Return the (X, Y) coordinate for the center point of the cell that contains the specified text.  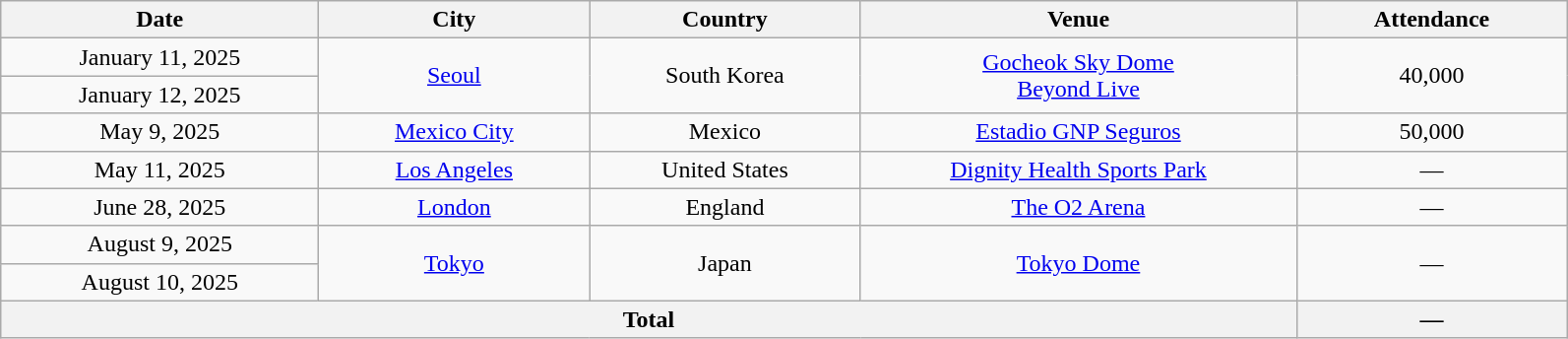
Date (159, 20)
Dignity Health Sports Park (1079, 169)
August 9, 2025 (159, 244)
Los Angeles (455, 169)
June 28, 2025 (159, 207)
Seoul (455, 76)
Country (724, 20)
Total (649, 319)
Mexico (724, 132)
May 11, 2025 (159, 169)
May 9, 2025 (159, 132)
City (455, 20)
Mexico City (455, 132)
January 11, 2025 (159, 57)
Tokyo (455, 263)
The O2 Arena (1079, 207)
Estadio GNP Seguros (1079, 132)
August 10, 2025 (159, 282)
50,000 (1431, 132)
40,000 (1431, 76)
England (724, 207)
Venue (1079, 20)
Attendance (1431, 20)
London (455, 207)
January 12, 2025 (159, 95)
South Korea (724, 76)
Gocheok Sky DomeBeyond Live (1079, 76)
Tokyo Dome (1079, 263)
United States (724, 169)
Japan (724, 263)
